From the cell containing the given text, extract its center point as (x, y) coordinate. 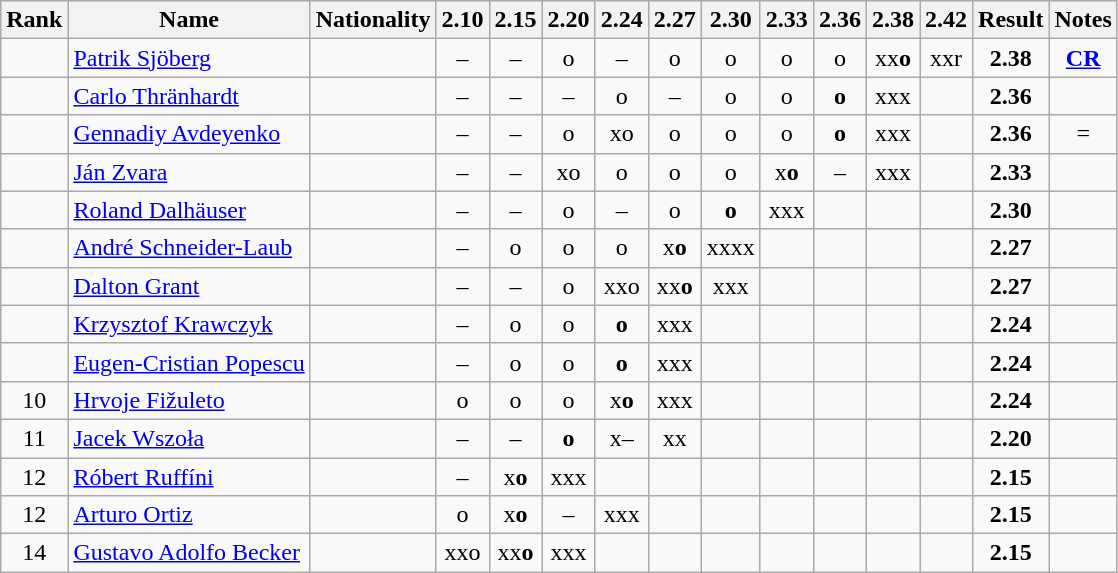
10 (34, 400)
Notes (1083, 20)
André Schneider-Laub (189, 248)
Rank (34, 20)
Nationality (373, 20)
Róbert Ruffíni (189, 477)
Name (189, 20)
Jacek Wszoła (189, 438)
Hrvoje Fižuleto (189, 400)
CR (1083, 58)
Eugen-Cristian Popescu (189, 362)
Patrik Sjöberg (189, 58)
Ján Zvara (189, 172)
Gennadiy Avdeyenko (189, 134)
Arturo Ortiz (189, 515)
xx (674, 438)
xxr (946, 58)
Roland Dalhäuser (189, 210)
2.10 (462, 20)
11 (34, 438)
14 (34, 553)
xxxx (730, 248)
Carlo Thränhardt (189, 96)
Dalton Grant (189, 286)
Gustavo Adolfo Becker (189, 553)
2.42 (946, 20)
Krzysztof Krawczyk (189, 324)
x– (622, 438)
Result (1011, 20)
= (1083, 134)
